Return the [X, Y] coordinate for the center point of the cell that contains the specified text.  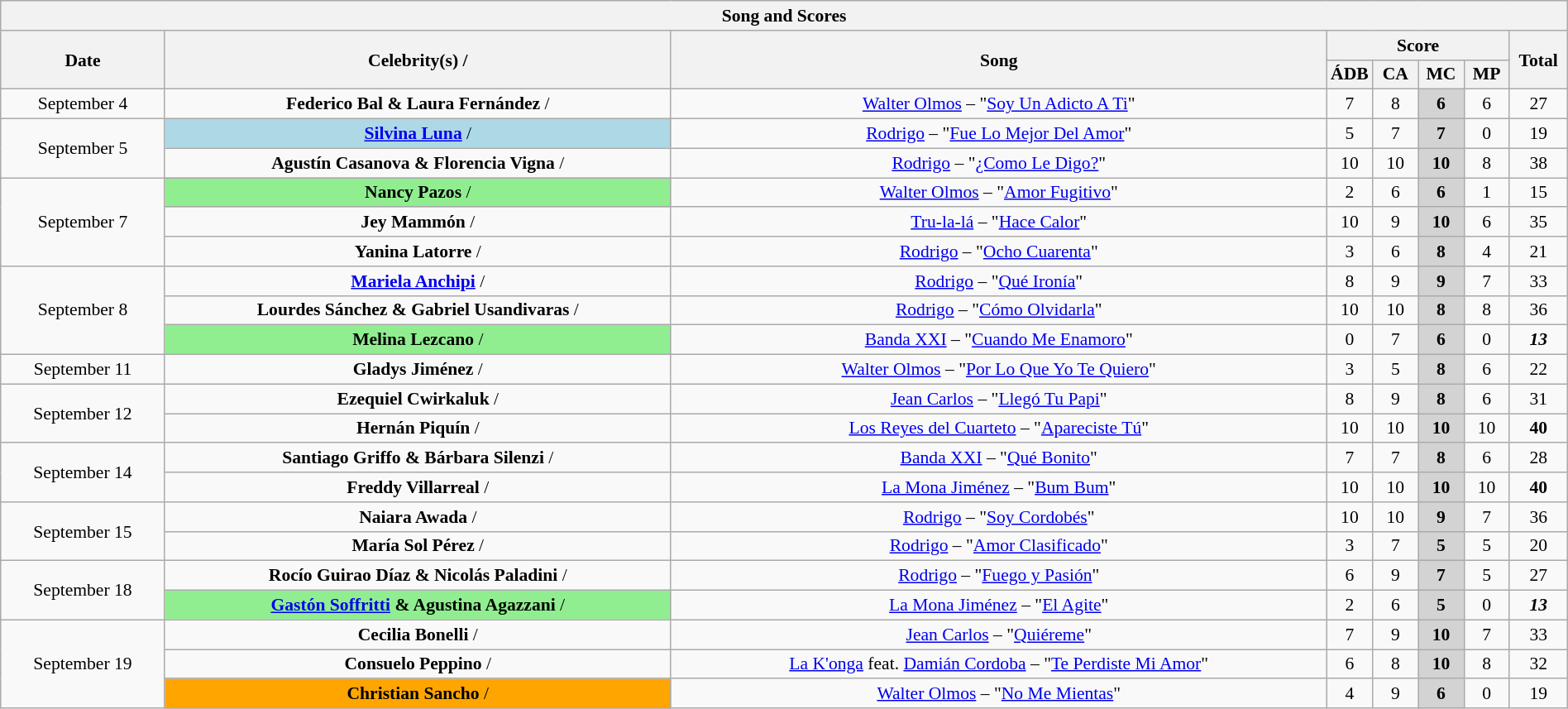
Song and Scores [784, 16]
Ezequiel Cwirkaluk / [418, 399]
Jean Carlos – "Quiéreme" [999, 635]
Gladys Jiménez / [418, 370]
Melina Lezcano / [418, 340]
Cecilia Bonelli / [418, 635]
Rodrigo – "Fue Lo Mejor Del Amor" [999, 134]
Hernán Piquín / [418, 429]
September 11 [83, 370]
Jey Mammón / [418, 223]
September 12 [83, 414]
Celebrity(s) / [418, 60]
September 7 [83, 222]
Rodrigo – "Qué Ironía" [999, 281]
Tru-la-lá – "Hace Calor" [999, 223]
Walter Olmos – "Soy Un Adicto A Ti" [999, 104]
Walter Olmos – "No Me Mientas" [999, 694]
Rocío Guirao Díaz & Nicolás Paladini / [418, 576]
September 4 [83, 104]
Consuelo Peppino / [418, 664]
Walter Olmos – "Por Lo Que Yo Te Quiero" [999, 370]
Agustín Casanova & Florencia Vigna / [418, 163]
Mariela Anchipi / [418, 281]
Rodrigo – "Fuego y Pasión" [999, 576]
38 [1538, 163]
28 [1538, 458]
22 [1538, 370]
Score [1417, 46]
32 [1538, 664]
Song [999, 60]
María Sol Pérez / [418, 546]
September 8 [83, 311]
Total [1538, 60]
20 [1538, 546]
Nancy Pazos / [418, 193]
15 [1538, 193]
La K'onga feat. Damián Cordoba – "Te Perdiste Mi Amor" [999, 664]
Gastón Soffritti & Agustina Agazzani / [418, 606]
ÁDB [1350, 74]
Rodrigo – "Cómo Olvidarla" [999, 310]
21 [1538, 252]
La Mona Jiménez – "El Agite" [999, 606]
Rodrigo – "Ocho Cuarenta" [999, 252]
September 18 [83, 591]
Silvina Luna / [418, 134]
31 [1538, 399]
Rodrigo – "¿Como Le Digo?" [999, 163]
Lourdes Sánchez & Gabriel Usandivaras / [418, 310]
Banda XXI – "Qué Bonito" [999, 458]
CA [1396, 74]
MC [1441, 74]
Jean Carlos – "Llegó Tu Papi" [999, 399]
September 15 [83, 531]
September 19 [83, 663]
La Mona Jiménez – "Bum Bum" [999, 487]
Rodrigo – "Amor Clasificado" [999, 546]
35 [1538, 223]
Christian Sancho / [418, 694]
September 14 [83, 473]
MP [1487, 74]
1 [1487, 193]
September 5 [83, 149]
Los Reyes del Cuarteto – "Apareciste Tú" [999, 429]
Federico Bal & Laura Fernández / [418, 104]
Freddy Villarreal / [418, 487]
Date [83, 60]
Yanina Latorre / [418, 252]
Santiago Griffo & Bárbara Silenzi / [418, 458]
Walter Olmos – "Amor Fugitivo" [999, 193]
Banda XXI – "Cuando Me Enamoro" [999, 340]
Naiara Awada / [418, 517]
Rodrigo – "Soy Cordobés" [999, 517]
